Extract the (X, Y) coordinate from the center of the cell holding the provided text.  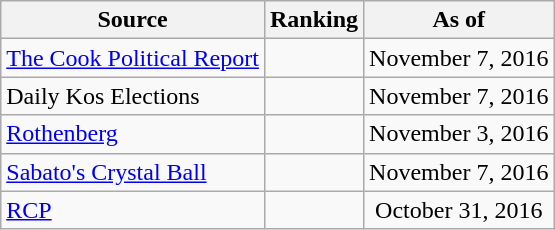
Ranking (314, 20)
Sabato's Crystal Ball (133, 172)
Rothenberg (133, 134)
November 3, 2016 (459, 134)
Daily Kos Elections (133, 96)
Source (133, 20)
As of (459, 20)
The Cook Political Report (133, 58)
October 31, 2016 (459, 210)
RCP (133, 210)
